Extract the [X, Y] coordinate from the center of the cell holding the provided text.  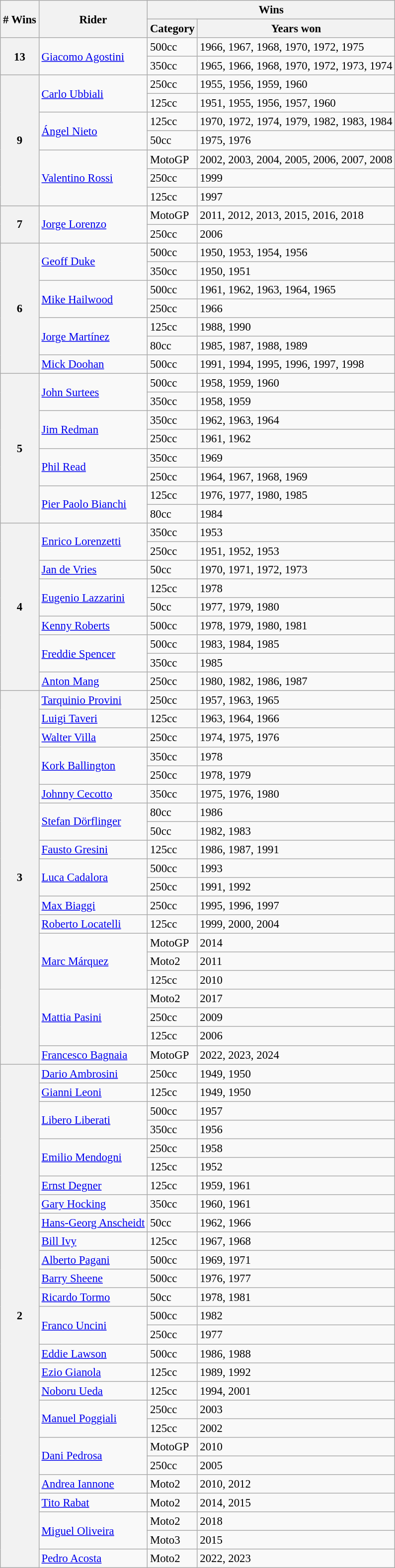
Ernst Degner [93, 1185]
Freddie Spencer [93, 653]
Francesco Bagnaia [93, 1055]
1977, 1979, 1980 [296, 607]
Luigi Taveri [93, 719]
1975, 1976, 1980 [296, 794]
Alberto Pagani [93, 1260]
1969 [296, 458]
2015 [296, 1540]
1977 [296, 1335]
Jim Redman [93, 430]
Ricardo Tormo [93, 1297]
Walter Villa [93, 738]
Dario Ambrosini [93, 1074]
Wins [271, 10]
1955, 1956, 1959, 1960 [296, 84]
5 [20, 449]
Roberto Locatelli [93, 924]
Anton Mang [93, 682]
1991, 1992 [296, 887]
Jan de Vries [93, 570]
3 [20, 878]
Eddie Lawson [93, 1354]
1976, 1977 [296, 1279]
Emilio Mendogni [93, 1158]
1970, 1971, 1972, 1973 [296, 570]
1984 [296, 514]
Marc Márquez [93, 962]
1963, 1964, 1966 [296, 719]
Miguel Oliveira [93, 1531]
1986, 1987, 1991 [296, 850]
2009 [296, 1018]
Jorge Lorenzo [93, 224]
1957, 1963, 1965 [296, 700]
1989, 1992 [296, 1372]
Moto3 [172, 1540]
1991, 1994, 1995, 1996, 1997, 1998 [296, 364]
Stefan Dörflinger [93, 821]
1982 [296, 1316]
1997 [296, 197]
1999, 2000, 2004 [296, 924]
1962, 1966 [296, 1223]
2011 [296, 961]
2010, 2012 [296, 1484]
1966, 1967, 1968, 1970, 1972, 1975 [296, 47]
Geoff Duke [93, 262]
Mike Hailwood [93, 299]
1958, 1959 [296, 402]
1986 [296, 812]
1988, 1990 [296, 327]
1967, 1968 [296, 1241]
Noboru Ueda [93, 1391]
2011, 2012, 2013, 2015, 2016, 2018 [296, 215]
Kenny Roberts [93, 626]
1970, 1972, 1974, 1979, 1982, 1983, 1984 [296, 122]
6 [20, 309]
Pier Paolo Bianchi [93, 504]
Johnny Cecotto [93, 794]
Ángel Nieto [93, 131]
Gary Hocking [93, 1204]
1980, 1982, 1986, 1987 [296, 682]
Mattia Pasini [93, 1018]
1999 [296, 178]
7 [20, 224]
1962, 1963, 1964 [296, 420]
Kork Ballington [93, 765]
9 [20, 140]
Tarquinio Provini [93, 700]
Andrea Iannone [93, 1484]
1969, 1971 [296, 1260]
Jorge Martínez [93, 337]
2017 [296, 999]
Carlo Ubbiali [93, 93]
1978, 1979 [296, 775]
John Surtees [93, 392]
Tito Rabat [93, 1502]
1961, 1962 [296, 439]
2005 [296, 1465]
Franco Uncini [93, 1325]
1995, 1996, 1997 [296, 905]
2022, 2023, 2024 [296, 1055]
1966 [296, 308]
Luca Cadalora [93, 878]
Manuel Poggiali [93, 1419]
Dani Pedrosa [93, 1456]
Years won [296, 29]
1975, 1976 [296, 140]
Mick Doohan [93, 364]
1951, 1955, 1956, 1957, 1960 [296, 103]
1956 [296, 1130]
1965, 1966, 1968, 1970, 1972, 1973, 1974 [296, 66]
Libero Liberati [93, 1120]
1958, 1959, 1960 [296, 383]
Barry Sheene [93, 1279]
1961, 1962, 1963, 1964, 1965 [296, 290]
1976, 1977, 1980, 1985 [296, 495]
1978, 1979, 1980, 1981 [296, 626]
1983, 1984, 1985 [296, 644]
Bill Ivy [93, 1241]
1952 [296, 1167]
Fausto Gresini [93, 850]
1994, 2001 [296, 1391]
Hans-Georg Anscheidt [93, 1223]
2002 [296, 1428]
1957 [296, 1111]
Enrico Lorenzetti [93, 542]
1978, 1981 [296, 1297]
1986, 1988 [296, 1354]
13 [20, 57]
1951, 1952, 1953 [296, 551]
2002, 2003, 2004, 2005, 2006, 2007, 2008 [296, 159]
1982, 1983 [296, 831]
Rider [93, 19]
1974, 1975, 1976 [296, 738]
2018 [296, 1521]
1960, 1961 [296, 1204]
1958 [296, 1148]
2022, 2023 [296, 1559]
Max Biaggi [93, 905]
2014, 2015 [296, 1502]
1985, 1987, 1988, 1989 [296, 346]
Giacomo Agostini [93, 57]
# Wins [20, 19]
2 [20, 1316]
1964, 1967, 1968, 1969 [296, 477]
1950, 1951 [296, 271]
1993 [296, 868]
Gianni Leoni [93, 1092]
2003 [296, 1409]
4 [20, 607]
Valentino Rossi [93, 178]
Category [172, 29]
Pedro Acosta [93, 1559]
1959, 1961 [296, 1185]
1950, 1953, 1954, 1956 [296, 253]
1953 [296, 533]
1985 [296, 663]
Phil Read [93, 467]
Ezio Gianola [93, 1372]
2014 [296, 943]
Eugenio Lazzarini [93, 598]
